Pinpoint the cell where the given text exists, returning its [X, Y] midpoint coordinate. 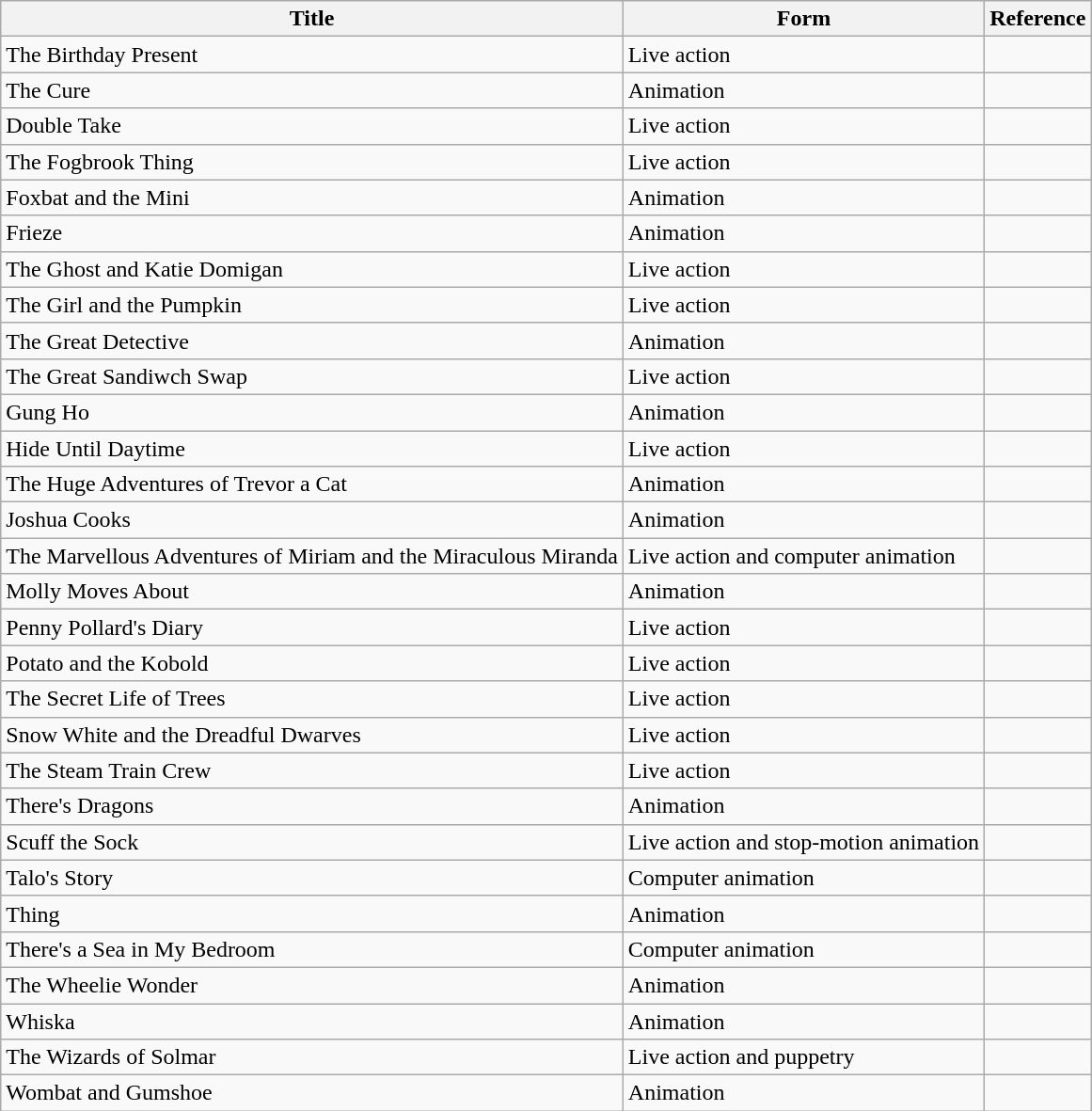
Potato and the Kobold [312, 663]
The Wizards of Solmar [312, 1057]
The Steam Train Crew [312, 770]
Form [803, 19]
Molly Moves About [312, 592]
Wombat and Gumshoe [312, 1093]
Live action and puppetry [803, 1057]
Scuff the Sock [312, 842]
The Marvellous Adventures of Miriam and the Miraculous Miranda [312, 556]
The Great Detective [312, 341]
Thing [312, 913]
Live action and computer animation [803, 556]
Talo's Story [312, 878]
Gung Ho [312, 412]
Reference [1038, 19]
Frieze [312, 233]
Double Take [312, 126]
There's Dragons [312, 806]
Hide Until Daytime [312, 449]
The Girl and the Pumpkin [312, 305]
The Great Sandiwch Swap [312, 376]
The Secret Life of Trees [312, 699]
The Fogbrook Thing [312, 162]
The Cure [312, 90]
Joshua Cooks [312, 520]
Foxbat and the Mini [312, 198]
The Huge Adventures of Trevor a Cat [312, 484]
The Ghost and Katie Domigan [312, 269]
Snow White and the Dreadful Dwarves [312, 735]
Live action and stop-motion animation [803, 842]
The Wheelie Wonder [312, 985]
There's a Sea in My Bedroom [312, 949]
Title [312, 19]
The Birthday Present [312, 55]
Whiska [312, 1021]
Penny Pollard's Diary [312, 627]
